Find where the given text appears and provide that cell's center as (X, Y) coordinate. 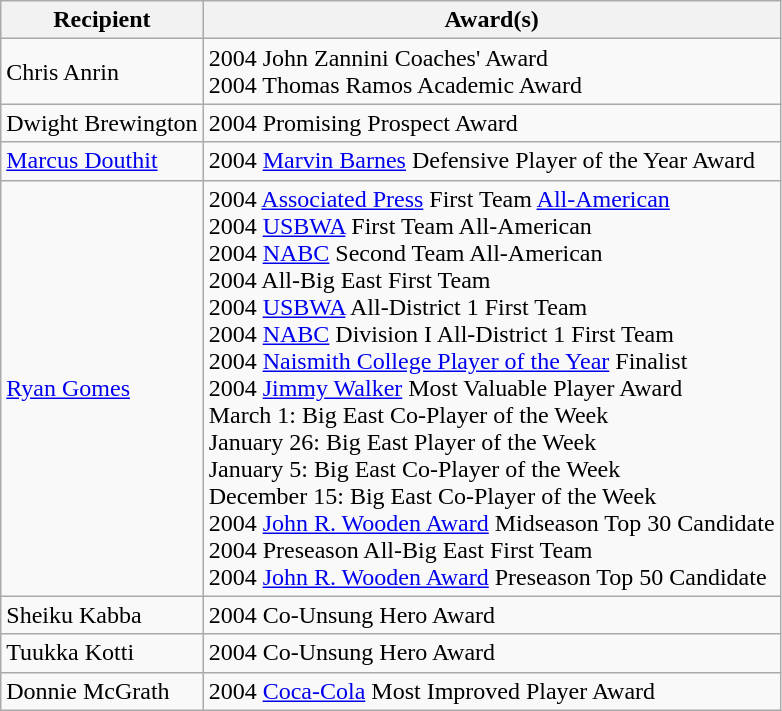
2004 Coca-Cola Most Improved Player Award (492, 691)
Dwight Brewington (102, 123)
Chris Anrin (102, 72)
Ryan Gomes (102, 388)
Award(s) (492, 20)
2004 Marvin Barnes Defensive Player of the Year Award (492, 161)
Sheiku Kabba (102, 615)
2004 Promising Prospect Award (492, 123)
Donnie McGrath (102, 691)
Tuukka Kotti (102, 653)
Recipient (102, 20)
2004 John Zannini Coaches' Award2004 Thomas Ramos Academic Award (492, 72)
Marcus Douthit (102, 161)
